Output the (x, y) coordinate of the center of the cell containing the given text.  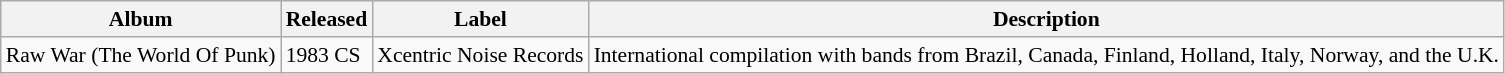
Description (1047, 19)
1983 CS (327, 55)
Released (327, 19)
Album (141, 19)
Xcentric Noise Records (480, 55)
Label (480, 19)
Raw War (The World Of Punk) (141, 55)
International compilation with bands from Brazil, Canada, Finland, Holland, Italy, Norway, and the U.K. (1047, 55)
